Pinpoint the cell where the given text exists, returning its (x, y) midpoint coordinate. 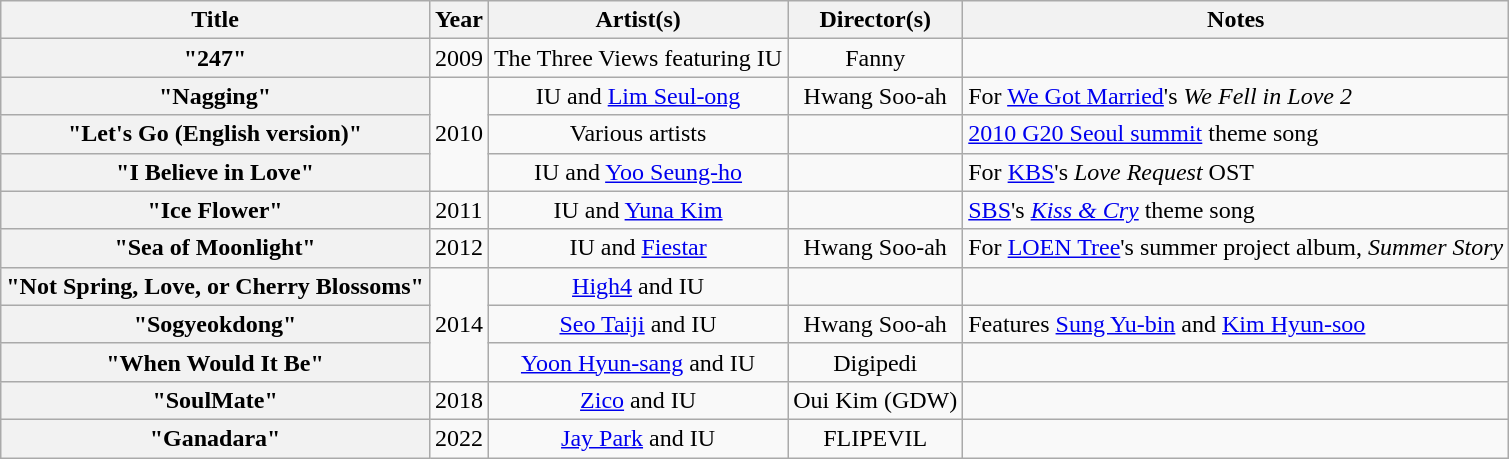
"I Believe in Love" (216, 172)
IU and Yoo Seung-ho (638, 172)
For We Got Married's We Fell in Love 2 (1236, 96)
Year (458, 20)
2011 (458, 210)
Director(s) (876, 20)
For LOEN Tree's summer project album, Summer Story (1236, 248)
Oui Kim (GDW) (876, 400)
For KBS's Love Request OST (1236, 172)
FLIPEVIL (876, 438)
2009 (458, 58)
Various artists (638, 134)
Digipedi (876, 362)
"Nagging" (216, 96)
Zico and IU (638, 400)
2010 G20 Seoul summit theme song (1236, 134)
Yoon Hyun-sang and IU (638, 362)
IU and Lim Seul-ong (638, 96)
Seo Taiji and IU (638, 324)
"Sogyeokdong" (216, 324)
The Three Views featuring IU (638, 58)
"Ice Flower" (216, 210)
Fanny (876, 58)
"When Would It Be" (216, 362)
2014 (458, 324)
"247" (216, 58)
IU and Yuna Kim (638, 210)
2018 (458, 400)
"Let's Go (English version)" (216, 134)
"Ganadara" (216, 438)
Artist(s) (638, 20)
"SoulMate" (216, 400)
Jay Park and IU (638, 438)
SBS's Kiss & Cry theme song (1236, 210)
"Not Spring, Love, or Cherry Blossoms" (216, 286)
2012 (458, 248)
Title (216, 20)
Features Sung Yu-bin and Kim Hyun-soo (1236, 324)
IU and Fiestar (638, 248)
2010 (458, 134)
High4 and IU (638, 286)
"Sea of Moonlight" (216, 248)
2022 (458, 438)
Notes (1236, 20)
